Extract the (x, y) coordinate from the center of the cell holding the provided text.  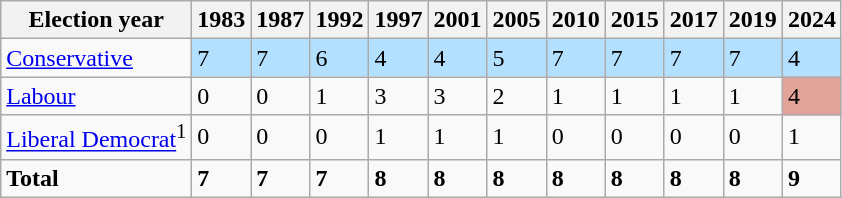
Liberal Democrat1 (96, 138)
Conservative (96, 58)
2005 (516, 20)
9 (812, 178)
1997 (398, 20)
1992 (340, 20)
2019 (752, 20)
Election year (96, 20)
5 (516, 58)
2015 (634, 20)
2024 (812, 20)
Labour (96, 96)
2010 (576, 20)
6 (340, 58)
2001 (458, 20)
1983 (222, 20)
2 (516, 96)
Total (96, 178)
2017 (694, 20)
1987 (280, 20)
